Pinpoint the cell where the given text exists, returning its [X, Y] midpoint coordinate. 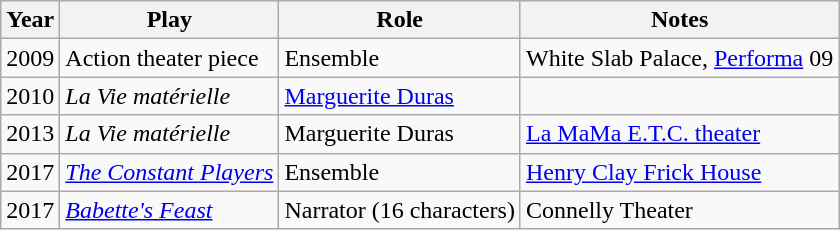
2009 [30, 58]
Henry Clay Frick House [679, 172]
The Constant Players [170, 172]
Babette's Feast [170, 210]
Narrator (16 characters) [400, 210]
Action theater piece [170, 58]
Year [30, 20]
La MaMa E.T.C. theater [679, 134]
Connelly Theater [679, 210]
Play [170, 20]
Notes [679, 20]
2013 [30, 134]
Role [400, 20]
White Slab Palace, Performa 09 [679, 58]
2010 [30, 96]
